Capture the cell that displays the provided text and extract its [X, Y] central coordinate. 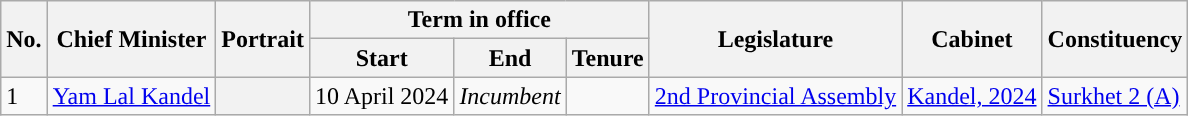
End [510, 58]
Cabinet [972, 39]
Start [381, 58]
Tenure [608, 58]
Legislature [775, 39]
No. [24, 39]
Constituency [1115, 39]
Portrait [263, 39]
Incumbent [510, 96]
Kandel, 2024 [972, 96]
Surkhet 2 (A) [1115, 96]
Chief Minister [132, 39]
10 April 2024 [381, 96]
2nd Provincial Assembly [775, 96]
Term in office [479, 20]
Yam Lal Kandel [132, 96]
1 [24, 96]
